Identify which cell holds the provided text, then report its [x, y] central coordinate. 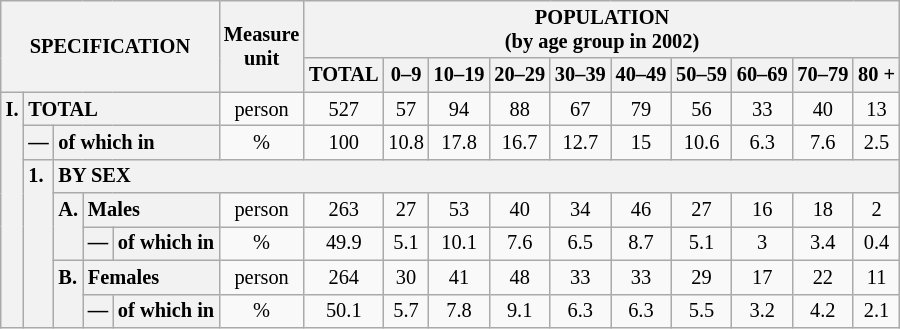
BY SEX [477, 176]
3.4 [824, 243]
5.7 [406, 311]
30–39 [580, 75]
12.7 [580, 142]
17.8 [460, 142]
16.7 [520, 142]
I. [12, 210]
88 [520, 109]
17 [762, 277]
10–19 [460, 75]
POPULATION (by age group in 2002) [602, 29]
46 [642, 210]
13 [876, 109]
67 [580, 109]
6.5 [580, 243]
50–59 [702, 75]
2.5 [876, 142]
11 [876, 277]
53 [460, 210]
5.5 [702, 311]
50.1 [344, 311]
4.2 [824, 311]
A. [68, 226]
Measure unit [262, 46]
9.1 [520, 311]
3.2 [762, 311]
80 + [876, 75]
79 [642, 109]
527 [344, 109]
49.9 [344, 243]
34 [580, 210]
22 [824, 277]
SPECIFICATION [110, 46]
29 [702, 277]
3 [762, 243]
41 [460, 277]
18 [824, 210]
1. [38, 243]
15 [642, 142]
Females [151, 277]
2.1 [876, 311]
Males [151, 210]
100 [344, 142]
10.1 [460, 243]
70–79 [824, 75]
30 [406, 277]
7.8 [460, 311]
56 [702, 109]
8.7 [642, 243]
16 [762, 210]
2 [876, 210]
0.4 [876, 243]
10.8 [406, 142]
57 [406, 109]
B. [68, 294]
40–49 [642, 75]
10.6 [702, 142]
60–69 [762, 75]
20–29 [520, 75]
48 [520, 277]
0–9 [406, 75]
264 [344, 277]
94 [460, 109]
263 [344, 210]
